Determine the (X, Y) coordinate at the center of the cell enclosing the given text.  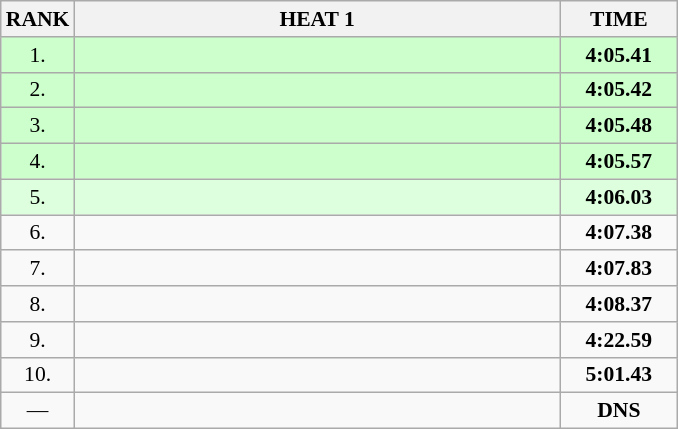
8. (38, 304)
4:08.37 (619, 304)
— (38, 411)
9. (38, 340)
2. (38, 90)
4:05.41 (619, 55)
HEAT 1 (316, 19)
RANK (38, 19)
4. (38, 162)
10. (38, 375)
6. (38, 233)
7. (38, 269)
4:05.48 (619, 126)
4:07.38 (619, 233)
4:07.83 (619, 269)
DNS (619, 411)
TIME (619, 19)
1. (38, 55)
5:01.43 (619, 375)
4:22.59 (619, 340)
4:05.42 (619, 90)
5. (38, 197)
3. (38, 126)
4:05.57 (619, 162)
4:06.03 (619, 197)
